Detect which cell encompasses the target text, then output its (X, Y) center coordinate. 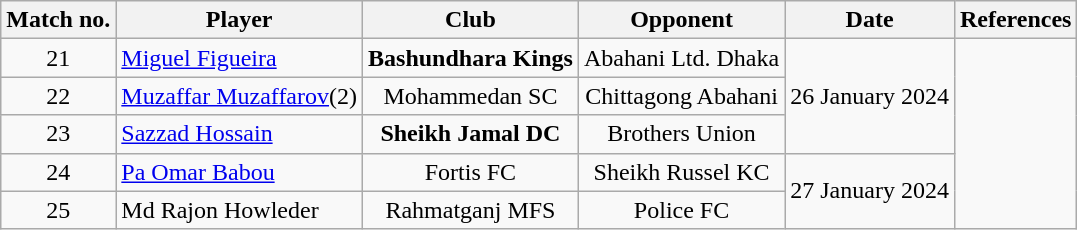
21 (58, 58)
Bashundhara Kings (471, 58)
References (1016, 20)
Abahani Ltd. Dhaka (681, 58)
24 (58, 172)
Mohammedan SC (471, 96)
Brothers Union (681, 134)
Date (870, 20)
Police FC (681, 210)
Match no. (58, 20)
22 (58, 96)
Sheikh Russel KC (681, 172)
Fortis FC (471, 172)
Opponent (681, 20)
27 January 2024 (870, 191)
Miguel Figueira (240, 58)
Sazzad Hossain (240, 134)
Muzaffar Muzaffarov(2) (240, 96)
Sheikh Jamal DC (471, 134)
Pa Omar Babou (240, 172)
Rahmatganj MFS (471, 210)
25 (58, 210)
26 January 2024 (870, 96)
Chittagong Abahani (681, 96)
Player (240, 20)
Md Rajon Howleder (240, 210)
Club (471, 20)
23 (58, 134)
